Scan for the cell matching the given text and deliver its [X, Y] coordinate at center. 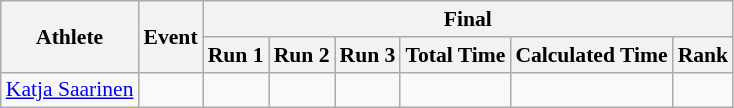
Athlete [70, 36]
Run 3 [367, 55]
Final [468, 19]
Total Time [455, 55]
Katja Saarinen [70, 90]
Event [171, 36]
Run 2 [302, 55]
Calculated Time [591, 55]
Rank [704, 55]
Run 1 [236, 55]
